Capture the cell that displays the provided text and extract its (X, Y) central coordinate. 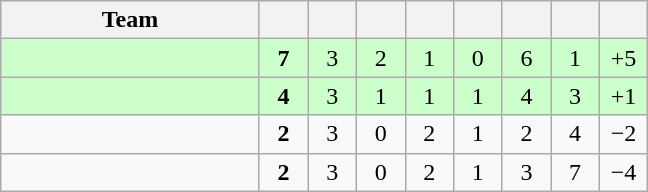
+1 (624, 96)
+5 (624, 58)
−4 (624, 172)
Team (130, 20)
6 (526, 58)
−2 (624, 134)
